Find where the given text appears and provide that cell's center as (X, Y) coordinate. 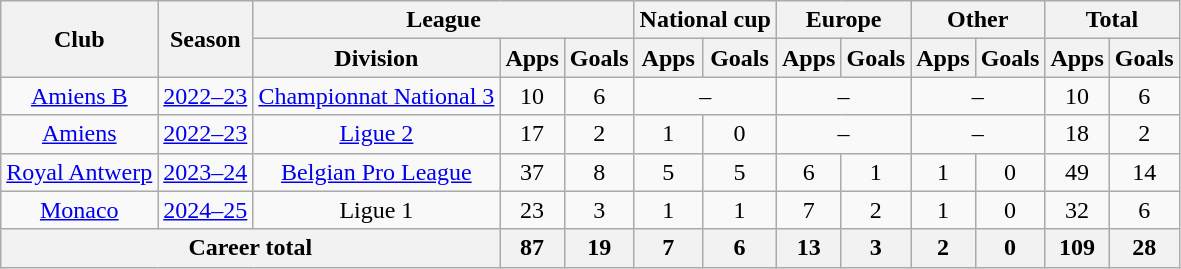
2024–25 (206, 210)
Belgian Pro League (376, 172)
Season (206, 39)
28 (1144, 248)
Ligue 1 (376, 210)
Other (978, 20)
32 (1077, 210)
Royal Antwerp (80, 172)
17 (532, 134)
14 (1144, 172)
National cup (705, 20)
19 (599, 248)
League (444, 20)
Amiens (80, 134)
18 (1077, 134)
Ligue 2 (376, 134)
Club (80, 39)
109 (1077, 248)
Europe (844, 20)
Division (376, 58)
37 (532, 172)
Monaco (80, 210)
Total (1112, 20)
49 (1077, 172)
13 (809, 248)
8 (599, 172)
Amiens B (80, 96)
23 (532, 210)
Championnat National 3 (376, 96)
2023–24 (206, 172)
87 (532, 248)
Career total (250, 248)
